Output the [X, Y] coordinate of the center of the cell containing the given text.  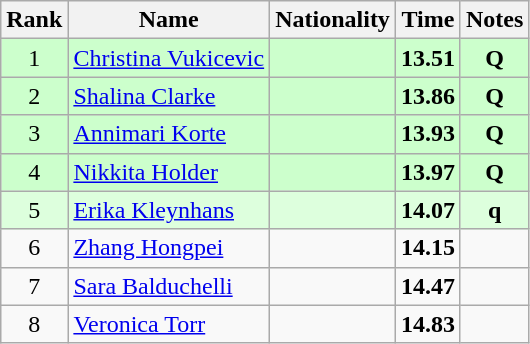
Veronica Torr [169, 324]
4 [34, 172]
6 [34, 248]
13.51 [428, 58]
Nationality [333, 20]
Name [169, 20]
13.97 [428, 172]
14.83 [428, 324]
13.93 [428, 134]
Rank [34, 20]
Zhang Hongpei [169, 248]
8 [34, 324]
5 [34, 210]
3 [34, 134]
14.07 [428, 210]
q [494, 210]
Annimari Korte [169, 134]
Christina Vukicevic [169, 58]
2 [34, 96]
14.47 [428, 286]
Shalina Clarke [169, 96]
14.15 [428, 248]
1 [34, 58]
Time [428, 20]
Notes [494, 20]
13.86 [428, 96]
Sara Balduchelli [169, 286]
7 [34, 286]
Nikkita Holder [169, 172]
Erika Kleynhans [169, 210]
